Extract the (x, y) coordinate from the center of the cell holding the provided text.  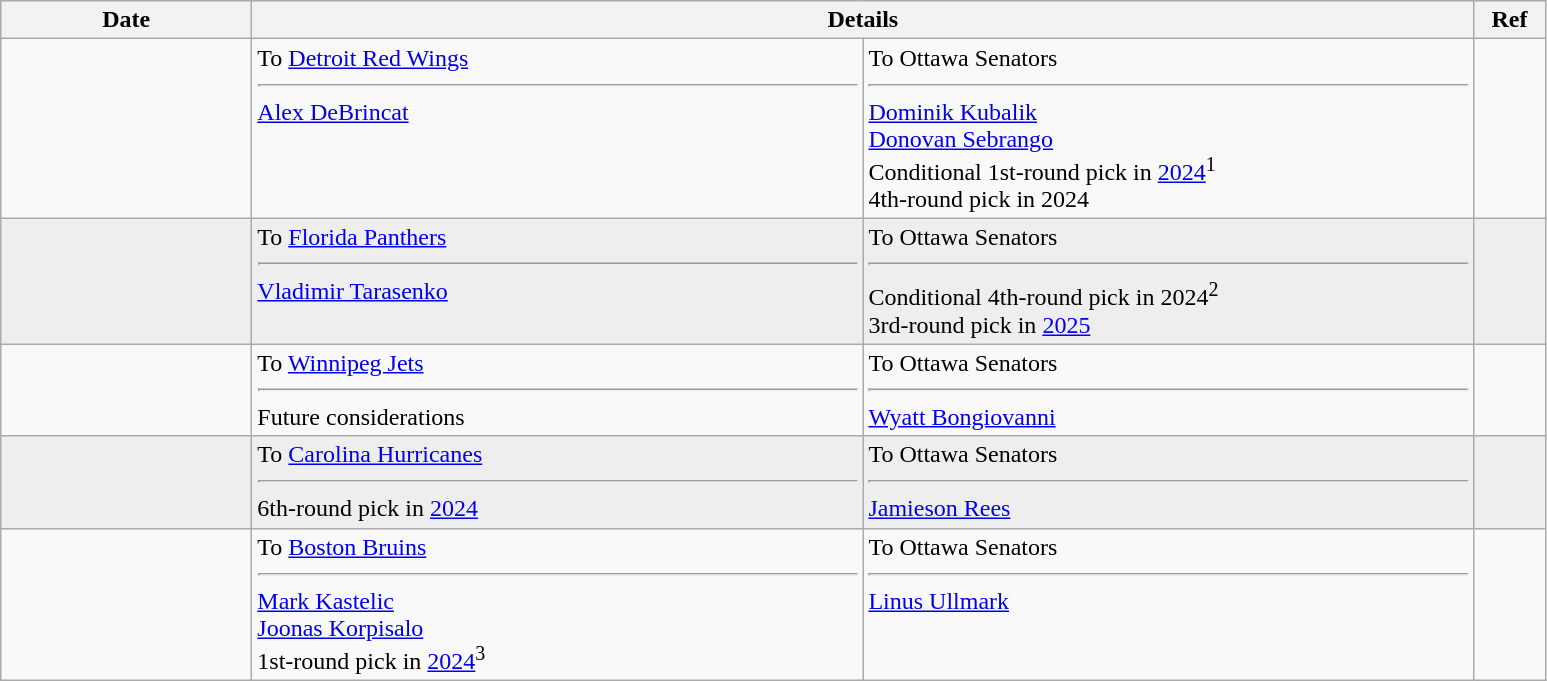
Details (863, 20)
Date (126, 20)
To Winnipeg JetsFuture considerations (558, 390)
To Ottawa SenatorsDominik KubalikDonovan SebrangoConditional 1st-round pick in 202414th-round pick in 2024 (1168, 129)
To Carolina Hurricanes6th-round pick in 2024 (558, 482)
To Boston BruinsMark KastelicJoonas Korpisalo1st-round pick in 20243 (558, 604)
To Ottawa SenatorsJamieson Rees (1168, 482)
To Florida PanthersVladimir Tarasenko (558, 281)
To Ottawa SenatorsConditional 4th-round pick in 202423rd-round pick in 2025 (1168, 281)
To Ottawa SenatorsLinus Ullmark (1168, 604)
Ref (1510, 20)
To Detroit Red WingsAlex DeBrincat (558, 129)
To Ottawa SenatorsWyatt Bongiovanni (1168, 390)
